From the cell containing the given text, extract its center point as [X, Y] coordinate. 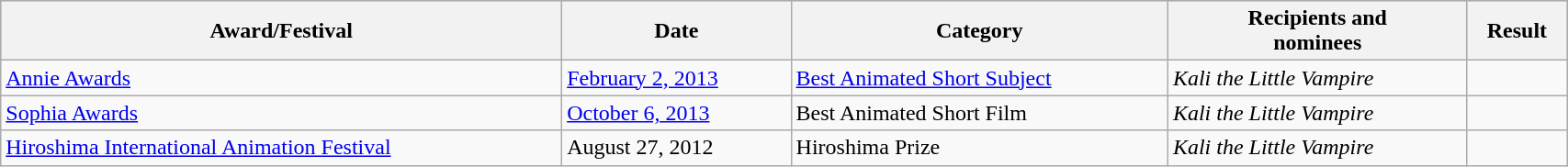
Sophia Awards [281, 113]
Recipients and nominees [1317, 31]
Date [676, 31]
Annie Awards [281, 78]
February 2, 2013 [676, 78]
Hiroshima Prize [979, 148]
October 6, 2013 [676, 113]
Award/Festival [281, 31]
Best Animated Short Film [979, 113]
Result [1517, 31]
Hiroshima International Animation Festival [281, 148]
Category [979, 31]
Best Animated Short Subject [979, 78]
August 27, 2012 [676, 148]
